Detect which cell encompasses the target text, then output its [x, y] center coordinate. 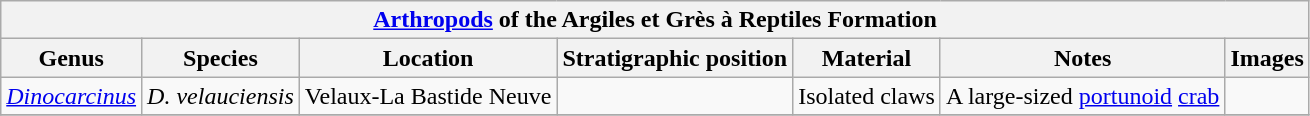
Material [867, 58]
Stratigraphic position [675, 58]
Genus [72, 58]
Arthropods of the Argiles et Grès à Reptiles Formation [656, 20]
Images [1267, 58]
Velaux-La Bastide Neuve [428, 96]
Dinocarcinus [72, 96]
A large-sized portunoid crab [1082, 96]
Isolated claws [867, 96]
D. velauciensis [221, 96]
Species [221, 58]
Notes [1082, 58]
Location [428, 58]
